Identify which cell holds the provided text, then report its [X, Y] central coordinate. 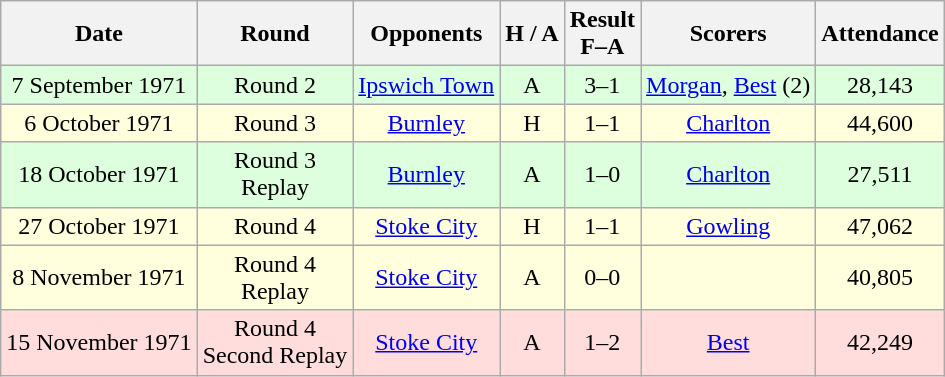
3–1 [602, 85]
1–2 [602, 342]
Round 4Second Replay [275, 342]
Round 3 [275, 123]
Opponents [426, 34]
6 October 1971 [99, 123]
Ipswich Town [426, 85]
0–0 [602, 278]
Best [728, 342]
7 September 1971 [99, 85]
Round 3Replay [275, 174]
44,600 [880, 123]
Round 4Replay [275, 278]
8 November 1971 [99, 278]
Round 4 [275, 226]
1–0 [602, 174]
27,511 [880, 174]
15 November 1971 [99, 342]
Gowling [728, 226]
ResultF–A [602, 34]
28,143 [880, 85]
42,249 [880, 342]
Attendance [880, 34]
Date [99, 34]
40,805 [880, 278]
Round [275, 34]
Morgan, Best (2) [728, 85]
H / A [532, 34]
Scorers [728, 34]
18 October 1971 [99, 174]
47,062 [880, 226]
27 October 1971 [99, 226]
Round 2 [275, 85]
